Output the [x, y] coordinate of the center of the cell containing the given text.  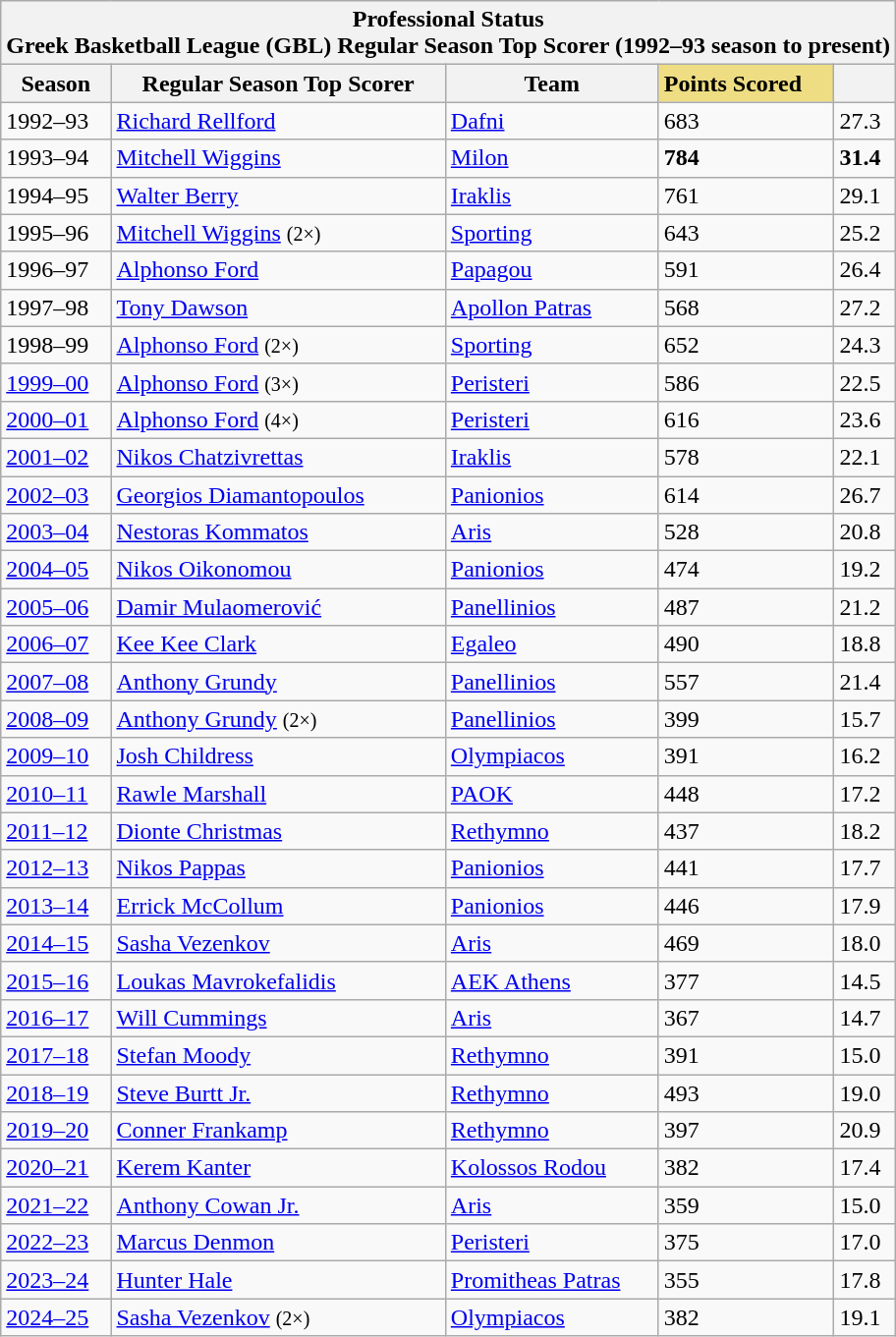
Hunter Hale [278, 1280]
2008–09 [56, 719]
1994–95 [56, 195]
2019–20 [56, 1131]
Team [552, 84]
Alphonso Ford (4×) [278, 419]
2021–22 [56, 1205]
Damir Mulaomerović [278, 607]
1998–99 [56, 345]
437 [747, 831]
375 [747, 1243]
19.0 [865, 1093]
Nestoras Kommatos [278, 532]
23.6 [865, 419]
27.2 [865, 307]
557 [747, 682]
Tony Dawson [278, 307]
2015–16 [56, 980]
614 [747, 494]
Milon [552, 158]
19.1 [865, 1317]
441 [747, 868]
Richard Rellford [278, 121]
Will Cummings [278, 1018]
17.0 [865, 1243]
18.2 [865, 831]
Kolossos Rodou [552, 1168]
Nikos Pappas [278, 868]
2018–19 [56, 1093]
578 [747, 457]
17.4 [865, 1168]
2006–07 [56, 644]
446 [747, 906]
2024–25 [56, 1317]
568 [747, 307]
761 [747, 195]
490 [747, 644]
Anthony Cowan Jr. [278, 1205]
616 [747, 419]
355 [747, 1280]
Errick McCollum [278, 906]
Professional StatusGreek Basketball League (GBL) Regular Season Top Scorer (1992–93 season to present) [448, 33]
Dionte Christmas [278, 831]
2010–11 [56, 794]
Walter Berry [278, 195]
AEK Athens [552, 980]
Stefan Moody [278, 1055]
25.2 [865, 233]
359 [747, 1205]
1996–97 [56, 270]
Season [56, 84]
18.8 [865, 644]
24.3 [865, 345]
Anthony Grundy (2×) [278, 719]
20.9 [865, 1131]
784 [747, 158]
643 [747, 233]
2022–23 [56, 1243]
Rawle Marshall [278, 794]
22.1 [865, 457]
Papagou [552, 270]
17.2 [865, 794]
683 [747, 121]
21.4 [865, 682]
652 [747, 345]
487 [747, 607]
Dafni [552, 121]
16.2 [865, 756]
1999–00 [56, 382]
Anthony Grundy [278, 682]
21.2 [865, 607]
2004–05 [56, 570]
14.7 [865, 1018]
528 [747, 532]
2001–02 [56, 457]
26.4 [865, 270]
2003–04 [56, 532]
Loukas Mavrokefalidis [278, 980]
Apollon Patras [552, 307]
2023–24 [56, 1280]
Nikos Oikonomou [278, 570]
31.4 [865, 158]
2005–06 [56, 607]
Egaleo [552, 644]
469 [747, 943]
Georgios Diamantopoulos [278, 494]
2002–03 [56, 494]
Josh Childress [278, 756]
Promitheas Patras [552, 1280]
586 [747, 382]
19.2 [865, 570]
Points Scored [747, 84]
2009–10 [56, 756]
15.7 [865, 719]
Sasha Vezenkov [278, 943]
2014–15 [56, 943]
Mitchell Wiggins (2×) [278, 233]
26.7 [865, 494]
448 [747, 794]
22.5 [865, 382]
PAOK [552, 794]
1995–96 [56, 233]
Regular Season Top Scorer [278, 84]
17.7 [865, 868]
2000–01 [56, 419]
493 [747, 1093]
Steve Burtt Jr. [278, 1093]
1992–93 [56, 121]
Alphonso Ford (2×) [278, 345]
20.8 [865, 532]
Mitchell Wiggins [278, 158]
2011–12 [56, 831]
Nikos Chatzivrettas [278, 457]
2012–13 [56, 868]
397 [747, 1131]
Alphonso Ford (3×) [278, 382]
27.3 [865, 121]
2017–18 [56, 1055]
474 [747, 570]
399 [747, 719]
18.0 [865, 943]
1997–98 [56, 307]
Conner Frankamp [278, 1131]
2013–14 [56, 906]
377 [747, 980]
Kee Kee Clark [278, 644]
591 [747, 270]
Alphonso Ford [278, 270]
1993–94 [56, 158]
17.9 [865, 906]
2016–17 [56, 1018]
29.1 [865, 195]
Sasha Vezenkov (2×) [278, 1317]
Marcus Denmon [278, 1243]
367 [747, 1018]
2020–21 [56, 1168]
2007–08 [56, 682]
14.5 [865, 980]
17.8 [865, 1280]
Kerem Kanter [278, 1168]
